Determine the (X, Y) coordinate at the center of the cell enclosing the given text.  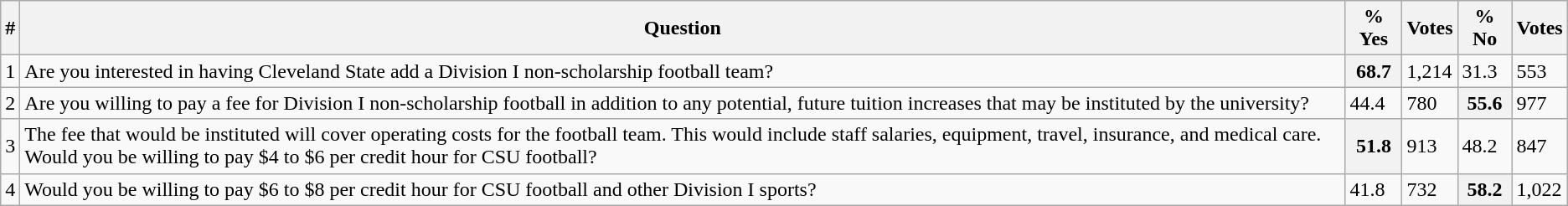
48.2 (1484, 146)
% No (1484, 28)
732 (1430, 189)
847 (1540, 146)
41.8 (1374, 189)
1,214 (1430, 71)
Are you interested in having Cleveland State add a Division I non-scholarship football team? (683, 71)
4 (10, 189)
58.2 (1484, 189)
Would you be willing to pay $6 to $8 per credit hour for CSU football and other Division I sports? (683, 189)
780 (1430, 103)
55.6 (1484, 103)
68.7 (1374, 71)
1 (10, 71)
913 (1430, 146)
2 (10, 103)
% Yes (1374, 28)
# (10, 28)
3 (10, 146)
51.8 (1374, 146)
44.4 (1374, 103)
553 (1540, 71)
977 (1540, 103)
1,022 (1540, 189)
Question (683, 28)
31.3 (1484, 71)
